Provide the [X, Y] coordinate of the cell's center where the given text is located.  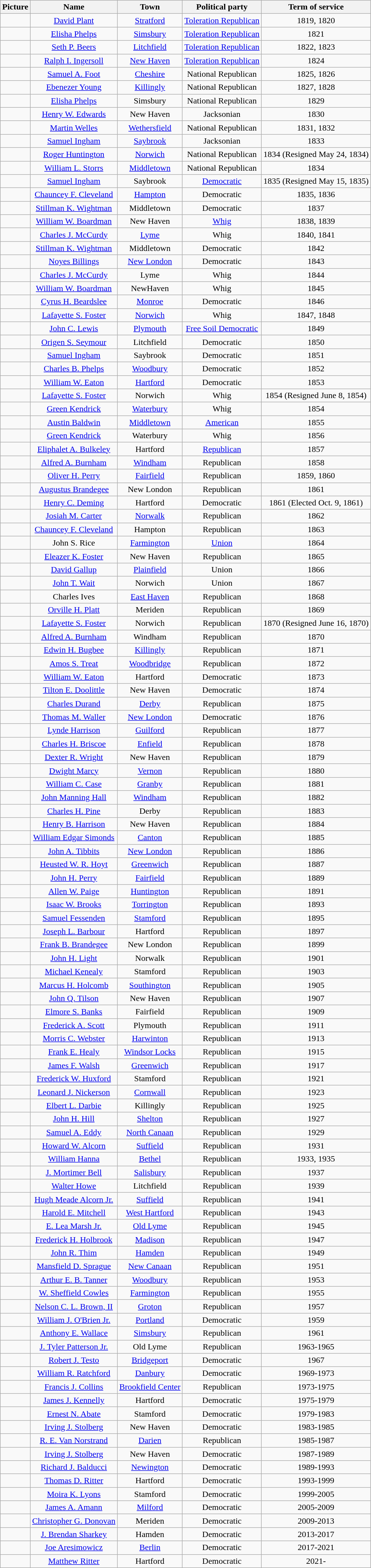
Charles Ives [74, 597]
Granby [150, 784]
Woodbridge [150, 663]
Cheshire [150, 74]
American [222, 422]
William J. O'Brien Jr. [74, 1320]
Richard J. Balducci [74, 1467]
1884 [316, 824]
1843 [316, 262]
Shelton [150, 1119]
William Hanna [74, 1159]
Francis J. Collins [74, 1387]
1993-1999 [316, 1481]
1955 [316, 1293]
Samuel Fessenden [74, 918]
1895 [316, 918]
Augustus Brandegee [74, 489]
Lynde Harrison [74, 730]
1985-1987 [316, 1440]
Huntington [150, 891]
1834 [316, 168]
1931 [316, 1146]
1959 [316, 1320]
1905 [316, 985]
Elbert L. Darbie [74, 1106]
William C. Case [74, 784]
Madison [150, 1239]
1854 [316, 409]
Free Soil Democratic [222, 328]
Charles B. Phelps [74, 369]
1853 [316, 382]
1923 [316, 1092]
North Canaan [150, 1132]
1852 [316, 369]
Picture [15, 7]
1870 (Resigned June 16, 1870) [316, 623]
Name [74, 7]
Samuel A. Foot [74, 74]
East Haven [150, 597]
1864 [316, 543]
Henry B. Harrison [74, 824]
1881 [316, 784]
E. Lea Marsh Jr. [74, 1226]
1913 [316, 1039]
1877 [316, 730]
Henry C. Deming [74, 503]
Danbury [150, 1373]
David Gallup [74, 569]
1943 [316, 1213]
1969-1973 [316, 1373]
1925 [316, 1106]
Harold E. Mitchell [74, 1213]
Southington [150, 985]
1872 [316, 663]
Anthony E. Wallace [74, 1333]
Leonard J. Nickerson [74, 1092]
Charles Durand [74, 704]
1871 [316, 650]
1893 [316, 905]
1882 [316, 797]
1880 [316, 770]
Joseph L. Barbour [74, 931]
Ebenezer Young [74, 87]
1876 [316, 717]
Town [150, 7]
1850 [316, 342]
Dwight Marcy [74, 770]
1937 [316, 1172]
1967 [316, 1360]
1987-1989 [316, 1454]
1903 [316, 971]
James F. Walsh [74, 1065]
Vernon [150, 770]
Allen W. Paige [74, 891]
Enfield [150, 744]
1869 [316, 610]
Torrington [150, 905]
John T. Wait [74, 583]
Cornwall [150, 1092]
Walter Howe [74, 1186]
2013-2017 [316, 1534]
1886 [316, 851]
Mansfield D. Sprague [74, 1266]
Heusted W. R. Hoyt [74, 864]
Josiah M. Carter [74, 516]
1833 [316, 141]
David Plant [74, 20]
J. Tyler Patterson Jr. [74, 1347]
1861 (Elected Oct. 9, 1861) [316, 503]
1859, 1860 [316, 476]
Ralph I. Ingersoll [74, 61]
1837 [316, 208]
Seth P. Beers [74, 47]
1819, 1820 [316, 20]
1829 [316, 101]
1901 [316, 958]
1865 [316, 556]
J. Mortimer Bell [74, 1172]
1897 [316, 931]
1873 [316, 677]
Isaac W. Brooks [74, 905]
Austin Baldwin [74, 422]
1830 [316, 114]
1856 [316, 436]
Edwin H. Bugbee [74, 650]
1834 (Resigned May 24, 1834) [316, 154]
Henry W. Edwards [74, 114]
1874 [316, 690]
1989-1993 [316, 1467]
1957 [316, 1306]
Howard W. Alcorn [74, 1146]
1831, 1832 [316, 127]
New Canaan [150, 1266]
James J. Kennelly [74, 1400]
1858 [316, 462]
Frank B. Brandegee [74, 945]
1889 [316, 878]
Joe Aresimowicz [74, 1548]
John H. Perry [74, 878]
Matthew Ritter [74, 1561]
Frank E. Healy [74, 1052]
William L. Storrs [74, 168]
Nelson C. L. Brown, II [74, 1306]
Cyrus H. Beardslee [74, 302]
West Hartford [150, 1213]
1824 [316, 61]
1933, 1935 [316, 1159]
1827, 1828 [316, 87]
Tilton E. Doolittle [74, 690]
Charles H. Briscoe [74, 744]
William R. Ratchford [74, 1373]
James A. Amann [74, 1507]
1846 [316, 302]
Canton [150, 838]
1835, 1836 [316, 195]
2021- [316, 1561]
R. E. Van Norstrand [74, 1440]
Oliver H. Perry [74, 476]
Guilford [150, 730]
1870 [316, 637]
William Edgar Simonds [74, 838]
Moira K. Lyons [74, 1494]
Charles H. Pine [74, 811]
Salisbury [150, 1172]
1847, 1848 [316, 315]
John H. Light [74, 958]
1885 [316, 838]
1887 [316, 864]
John S. Rice [74, 543]
1842 [316, 248]
1999-2005 [316, 1494]
Dexter R. Wright [74, 757]
Morris C. Webster [74, 1039]
1857 [316, 449]
1927 [316, 1119]
Thomas D. Ritter [74, 1481]
Christopher G. Donovan [74, 1521]
1883 [316, 811]
2017-2021 [316, 1548]
1975-1979 [316, 1400]
Wethersfield [150, 127]
Hugh Meade Alcorn Jr. [74, 1199]
Frederick H. Holbrook [74, 1239]
John Manning Hall [74, 797]
1840, 1841 [316, 235]
Eliphalet A. Bulkeley [74, 449]
1851 [316, 355]
Darien [150, 1440]
Martin Welles [74, 127]
1854 (Resigned June 8, 1854) [316, 396]
Arthur E. B. Tanner [74, 1280]
1917 [316, 1065]
1867 [316, 583]
1878 [316, 744]
Groton [150, 1306]
1821 [316, 34]
J. Brendan Sharkey [74, 1534]
1822, 1823 [316, 47]
1911 [316, 1025]
Frederick A. Scott [74, 1025]
1945 [316, 1226]
1863 [316, 529]
Orville H. Platt [74, 610]
Stratford [150, 20]
Origen S. Seymour [74, 342]
Portland [150, 1320]
1891 [316, 891]
1979-1983 [316, 1413]
Marcus H. Holcomb [74, 985]
Plainfield [150, 569]
Bridgeport [150, 1360]
Frederick W. Huxford [74, 1079]
Monroe [150, 302]
John A. Tibbits [74, 851]
1838, 1839 [316, 221]
1963-1965 [316, 1347]
1899 [316, 945]
Newington [150, 1467]
1845 [316, 288]
John R. Thim [74, 1253]
Windsor Locks [150, 1052]
1941 [316, 1199]
1929 [316, 1132]
1861 [316, 489]
1947 [316, 1239]
1939 [316, 1186]
1855 [316, 422]
1953 [316, 1280]
1961 [316, 1333]
Michael Kenealy [74, 971]
1921 [316, 1079]
Bethel [150, 1159]
2009-2013 [316, 1521]
1866 [316, 569]
1862 [316, 516]
John C. Lewis [74, 328]
1875 [316, 704]
1879 [316, 757]
2005-2009 [316, 1507]
Berlin [150, 1548]
1951 [316, 1266]
Noyes Billings [74, 262]
W. Sheffield Cowles [74, 1293]
Ernest N. Abate [74, 1413]
John H. Hill [74, 1119]
1973-1975 [316, 1387]
Harwinton [150, 1039]
Political party [222, 7]
Thomas M. Waller [74, 717]
Elmore S. Banks [74, 1012]
1909 [316, 1012]
1844 [316, 275]
1868 [316, 597]
1907 [316, 998]
Milford [150, 1507]
Amos S. Treat [74, 663]
Robert J. Testo [74, 1360]
1915 [316, 1052]
John Q. Tilson [74, 998]
NewHaven [150, 288]
Brookfield Center [150, 1387]
1835 (Resigned May 15, 1835) [316, 181]
Roger Huntington [74, 154]
Term of service [316, 7]
Samuel A. Eddy [74, 1132]
1983-1985 [316, 1427]
Eleazer K. Foster [74, 556]
1825, 1826 [316, 74]
1949 [316, 1253]
1849 [316, 328]
